Capture the cell that displays the provided text and extract its [x, y] central coordinate. 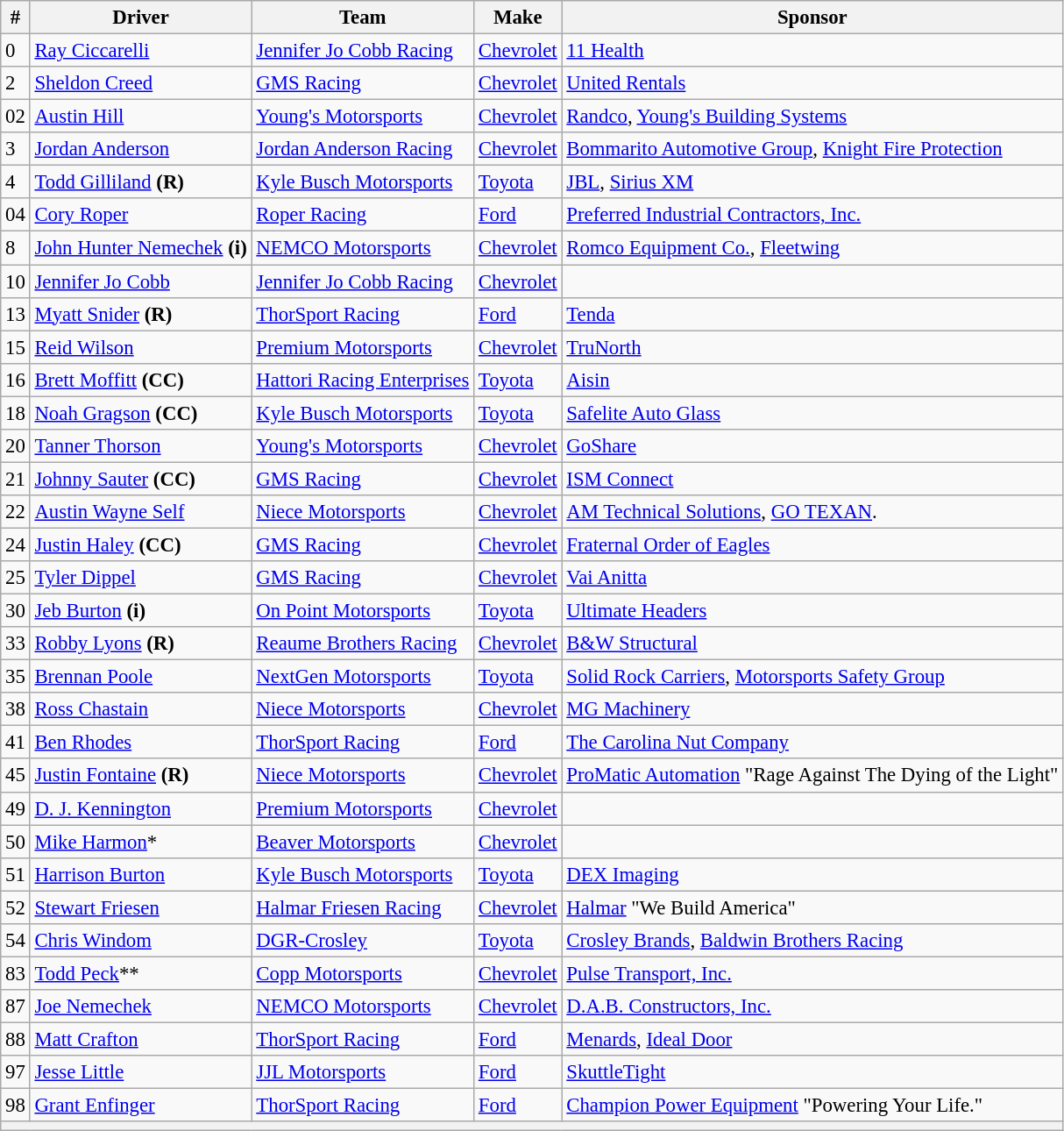
87 [16, 1007]
Brennan Poole [140, 677]
21 [16, 479]
45 [16, 776]
97 [16, 1072]
Bommarito Automotive Group, Knight Fire Protection [812, 149]
0 [16, 51]
Safelite Auto Glass [812, 413]
Reid Wilson [140, 347]
Jordan Anderson Racing [363, 149]
Vai Anitta [812, 578]
DEX Imaging [812, 874]
49 [16, 808]
Ray Ciccarelli [140, 51]
Chris Windom [140, 941]
Mike Harmon* [140, 842]
SkuttleTight [812, 1072]
Austin Hill [140, 117]
10 [16, 281]
Randco, Young's Building Systems [812, 117]
Copp Motorsports [363, 973]
Ben Rhodes [140, 743]
11 Health [812, 51]
MG Machinery [812, 709]
JJL Motorsports [363, 1072]
JBL, Sirius XM [812, 182]
NextGen Motorsports [363, 677]
41 [16, 743]
Myatt Snider (R) [140, 314]
Jordan Anderson [140, 149]
2 [16, 83]
# [16, 18]
Johnny Sauter (CC) [140, 479]
Jeb Burton (i) [140, 611]
15 [16, 347]
Todd Peck** [140, 973]
Todd Gilliland (R) [140, 182]
Joe Nemechek [140, 1007]
04 [16, 215]
ISM Connect [812, 479]
88 [16, 1039]
Aisin [812, 380]
Ultimate Headers [812, 611]
Tenda [812, 314]
Roper Racing [363, 215]
8 [16, 248]
30 [16, 611]
Brett Moffitt (CC) [140, 380]
Hattori Racing Enterprises [363, 380]
54 [16, 941]
Driver [140, 18]
Halmar Friesen Racing [363, 907]
Grant Enfinger [140, 1106]
Reaume Brothers Racing [363, 644]
Romco Equipment Co., Fleetwing [812, 248]
13 [16, 314]
DGR-Crosley [363, 941]
On Point Motorsports [363, 611]
D.A.B. Constructors, Inc. [812, 1007]
Tyler Dippel [140, 578]
02 [16, 117]
Justin Fontaine (R) [140, 776]
Beaver Motorsports [363, 842]
Champion Power Equipment "Powering Your Life." [812, 1106]
Crosley Brands, Baldwin Brothers Racing [812, 941]
B&W Structural [812, 644]
Jesse Little [140, 1072]
35 [16, 677]
24 [16, 544]
20 [16, 446]
Cory Roper [140, 215]
Solid Rock Carriers, Motorsports Safety Group [812, 677]
D. J. Kennington [140, 808]
4 [16, 182]
Team [363, 18]
Harrison Burton [140, 874]
18 [16, 413]
52 [16, 907]
98 [16, 1106]
22 [16, 512]
Fraternal Order of Eagles [812, 544]
Sponsor [812, 18]
Matt Crafton [140, 1039]
ProMatic Automation "Rage Against The Dying of the Light" [812, 776]
The Carolina Nut Company [812, 743]
Justin Haley (CC) [140, 544]
TruNorth [812, 347]
38 [16, 709]
16 [16, 380]
Stewart Friesen [140, 907]
Pulse Transport, Inc. [812, 973]
Menards, Ideal Door [812, 1039]
Preferred Industrial Contractors, Inc. [812, 215]
33 [16, 644]
Ross Chastain [140, 709]
GoShare [812, 446]
3 [16, 149]
Sheldon Creed [140, 83]
John Hunter Nemechek (i) [140, 248]
Jennifer Jo Cobb [140, 281]
Robby Lyons (R) [140, 644]
Noah Gragson (CC) [140, 413]
United Rentals [812, 83]
51 [16, 874]
Tanner Thorson [140, 446]
Austin Wayne Self [140, 512]
50 [16, 842]
83 [16, 973]
25 [16, 578]
Halmar "We Build America" [812, 907]
Make [518, 18]
AM Technical Solutions, GO TEXAN. [812, 512]
